Capture the cell that displays the provided text and extract its (x, y) central coordinate. 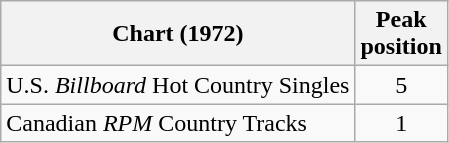
Peakposition (401, 34)
5 (401, 85)
1 (401, 123)
Canadian RPM Country Tracks (178, 123)
U.S. Billboard Hot Country Singles (178, 85)
Chart (1972) (178, 34)
